From the cell containing the given text, extract its center point as (X, Y) coordinate. 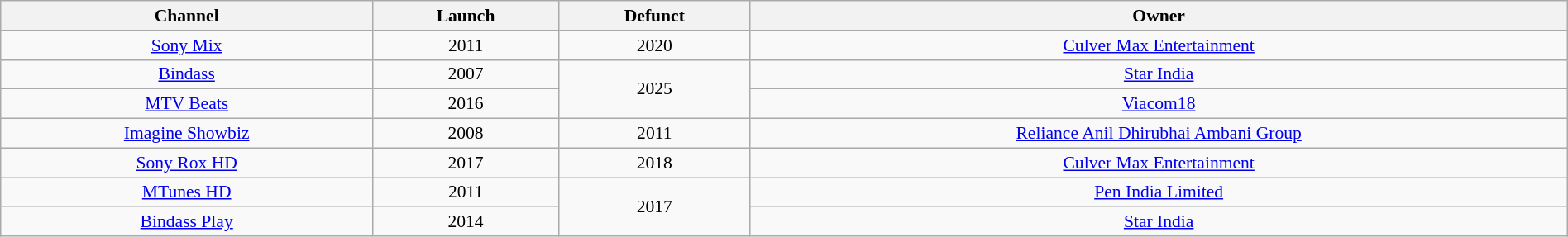
Bindass Play (187, 222)
Pen India Limited (1159, 192)
MTunes HD (187, 192)
Sony Rox HD (187, 163)
Owner (1159, 16)
Viacom18 (1159, 104)
Imagine Showbiz (187, 134)
MTV Beats (187, 104)
Launch (466, 16)
2025 (655, 89)
2007 (466, 74)
Channel (187, 16)
Defunct (655, 16)
2014 (466, 222)
2018 (655, 163)
Bindass (187, 74)
2020 (655, 45)
2016 (466, 104)
2008 (466, 134)
Sony Mix (187, 45)
Reliance Anil Dhirubhai Ambani Group (1159, 134)
